Determine the [x, y] coordinate at the center of the cell enclosing the given text.  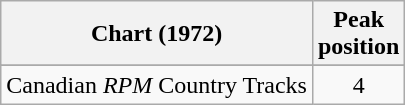
4 [358, 85]
Peakposition [358, 34]
Canadian RPM Country Tracks [157, 85]
Chart (1972) [157, 34]
